Return the [X, Y] coordinate for the center point of the cell that contains the specified text.  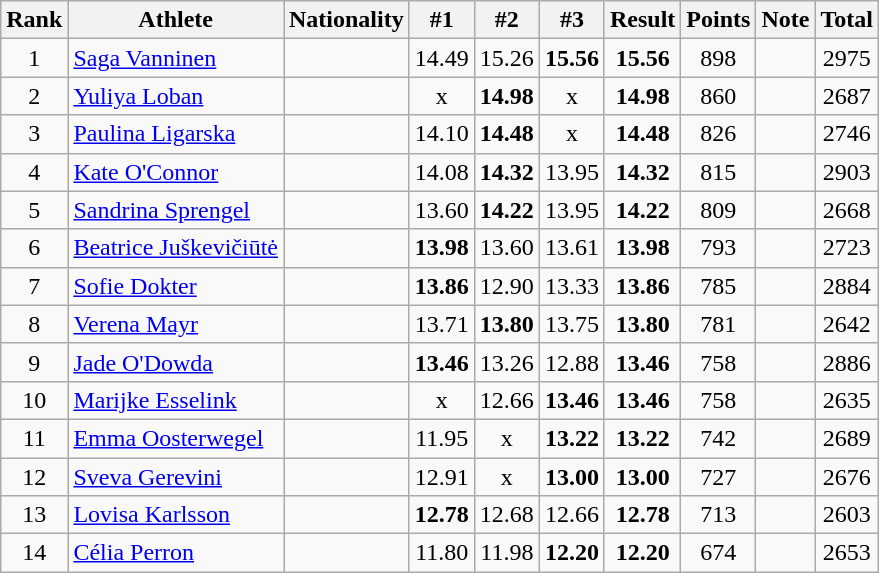
5 [34, 210]
826 [718, 134]
8 [34, 324]
713 [718, 515]
Verena Mayr [176, 324]
2635 [847, 400]
2903 [847, 172]
Beatrice Juškevičiūtė [176, 248]
727 [718, 477]
Total [847, 20]
12.68 [506, 515]
Emma Oosterwegel [176, 438]
809 [718, 210]
785 [718, 286]
2975 [847, 58]
14 [34, 553]
2723 [847, 248]
Points [718, 20]
13.33 [572, 286]
15.26 [506, 58]
#2 [506, 20]
Yuliya Loban [176, 96]
Sandrina Sprengel [176, 210]
11.95 [442, 438]
13.26 [506, 362]
2 [34, 96]
4 [34, 172]
2689 [847, 438]
742 [718, 438]
#3 [572, 20]
7 [34, 286]
14.10 [442, 134]
12 [34, 477]
#1 [442, 20]
Marijke Esselink [176, 400]
Note [786, 20]
674 [718, 553]
2884 [847, 286]
Paulina Ligarska [176, 134]
Sofie Dokter [176, 286]
13.61 [572, 248]
14.08 [442, 172]
3 [34, 134]
2687 [847, 96]
14.49 [442, 58]
2603 [847, 515]
Rank [34, 20]
12.90 [506, 286]
2653 [847, 553]
Saga Vanninen [176, 58]
9 [34, 362]
Kate O'Connor [176, 172]
10 [34, 400]
1 [34, 58]
Athlete [176, 20]
Jade O'Dowda [176, 362]
12.91 [442, 477]
12.88 [572, 362]
13 [34, 515]
6 [34, 248]
793 [718, 248]
2668 [847, 210]
2886 [847, 362]
11 [34, 438]
2746 [847, 134]
898 [718, 58]
815 [718, 172]
13.75 [572, 324]
11.98 [506, 553]
Nationality [347, 20]
13.71 [442, 324]
Lovisa Karlsson [176, 515]
781 [718, 324]
Result [642, 20]
860 [718, 96]
Célia Perron [176, 553]
11.80 [442, 553]
2676 [847, 477]
Sveva Gerevini [176, 477]
2642 [847, 324]
